Provide the [x, y] coordinate of the cell's center where the given text is located.  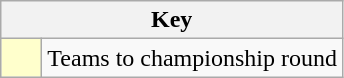
Key [172, 20]
Teams to championship round [192, 58]
